Pinpoint the cell where the given text exists, returning its (x, y) midpoint coordinate. 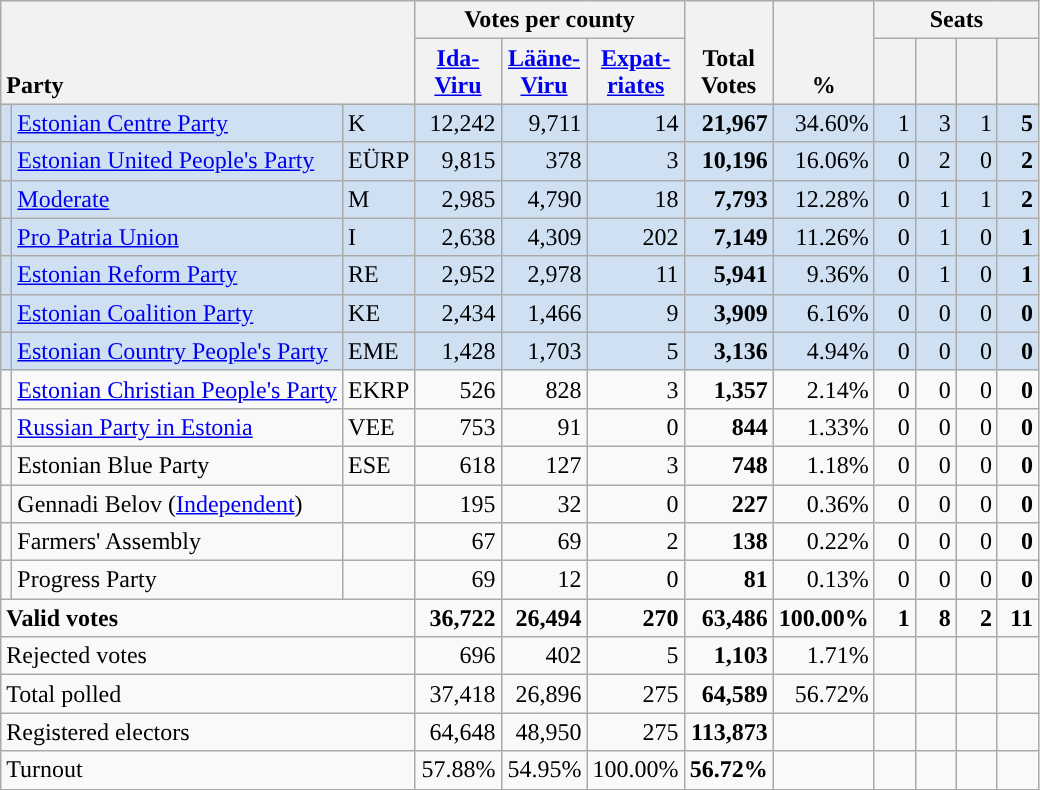
127 (544, 465)
5,941 (728, 275)
Moderate (178, 199)
21,967 (728, 123)
Expat- riates (636, 72)
EME (379, 351)
0.36% (824, 503)
Ida- Viru (458, 72)
3,909 (728, 313)
ESE (379, 465)
11.26% (824, 237)
57.88% (458, 770)
1,703 (544, 351)
Estonian Country People's Party (178, 351)
7,793 (728, 199)
2,638 (458, 237)
% (824, 52)
9.36% (824, 275)
Rejected votes (208, 656)
1,103 (728, 656)
54.95% (544, 770)
270 (636, 618)
227 (728, 503)
6.16% (824, 313)
32 (544, 503)
1.71% (824, 656)
Estonian Blue Party (178, 465)
Total polled (208, 694)
14 (636, 123)
12 (544, 580)
753 (458, 427)
7,149 (728, 237)
748 (728, 465)
Party (208, 52)
0.22% (824, 542)
Total Votes (728, 52)
Estonian Coalition Party (178, 313)
2,985 (458, 199)
12,242 (458, 123)
Pro Patria Union (178, 237)
K (379, 123)
KE (379, 313)
81 (728, 580)
Estonian Christian People's Party (178, 389)
828 (544, 389)
0.13% (824, 580)
37,418 (458, 694)
1.18% (824, 465)
526 (458, 389)
EKRP (379, 389)
Russian Party in Estonia (178, 427)
1.33% (824, 427)
Lääne- Viru (544, 72)
67 (458, 542)
9,815 (458, 161)
Farmers' Assembly (178, 542)
34.60% (824, 123)
1,466 (544, 313)
113,873 (728, 732)
3,136 (728, 351)
195 (458, 503)
63,486 (728, 618)
2,952 (458, 275)
12.28% (824, 199)
Progress Party (178, 580)
696 (458, 656)
4.94% (824, 351)
2,434 (458, 313)
18 (636, 199)
618 (458, 465)
EÜRP (379, 161)
402 (544, 656)
I (379, 237)
1,357 (728, 389)
64,589 (728, 694)
Turnout (208, 770)
16.06% (824, 161)
9,711 (544, 123)
26,896 (544, 694)
M (379, 199)
26,494 (544, 618)
138 (728, 542)
844 (728, 427)
8 (936, 618)
Registered electors (208, 732)
RE (379, 275)
Estonian Reform Party (178, 275)
48,950 (544, 732)
202 (636, 237)
VEE (379, 427)
2.14% (824, 389)
36,722 (458, 618)
4,790 (544, 199)
2,978 (544, 275)
Valid votes (208, 618)
Votes per county (550, 20)
4,309 (544, 237)
91 (544, 427)
1,428 (458, 351)
Gennadi Belov (Independent) (178, 503)
Estonian United People's Party (178, 161)
Seats (956, 20)
Estonian Centre Party (178, 123)
64,648 (458, 732)
10,196 (728, 161)
9 (636, 313)
378 (544, 161)
